Locate the cell with the specified text and output its [x, y] center coordinate. 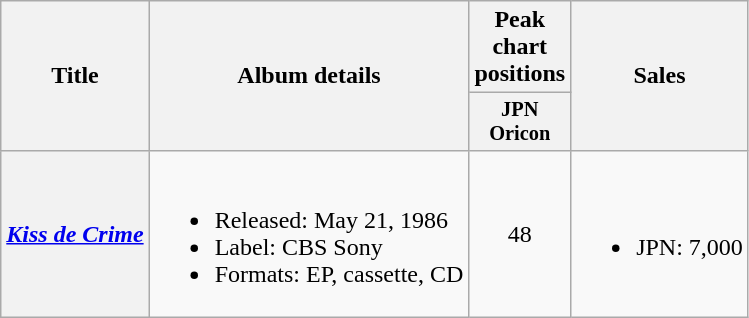
Sales [660, 76]
Album details [309, 76]
Peak chart positions [520, 47]
Kiss de Crime [75, 234]
JPNOricon [520, 122]
JPN: 7,000 [660, 234]
48 [520, 234]
Title [75, 76]
Released: May 21, 1986Label: CBS SonyFormats: EP, cassette, CD [309, 234]
